Output the [X, Y] coordinate of the center of the cell containing the given text.  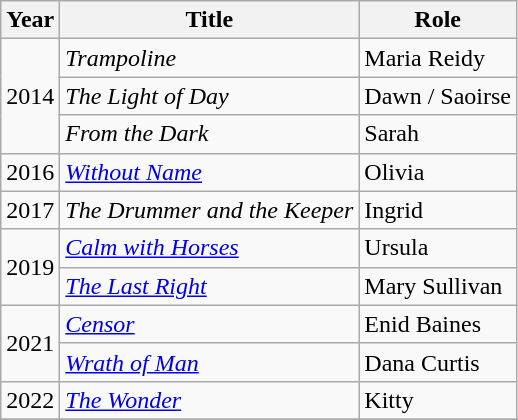
2022 [30, 400]
Trampoline [210, 58]
Calm with Horses [210, 248]
2017 [30, 210]
Title [210, 20]
From the Dark [210, 134]
2021 [30, 343]
2019 [30, 267]
Dana Curtis [438, 362]
2016 [30, 172]
Ingrid [438, 210]
Olivia [438, 172]
Maria Reidy [438, 58]
Censor [210, 324]
Dawn / Saoirse [438, 96]
Enid Baines [438, 324]
The Wonder [210, 400]
Without Name [210, 172]
The Last Right [210, 286]
Sarah [438, 134]
Ursula [438, 248]
Wrath of Man [210, 362]
The Light of Day [210, 96]
2014 [30, 96]
Role [438, 20]
Year [30, 20]
The Drummer and the Keeper [210, 210]
Kitty [438, 400]
Mary Sullivan [438, 286]
